Scan for the cell matching the given text and deliver its [x, y] coordinate at center. 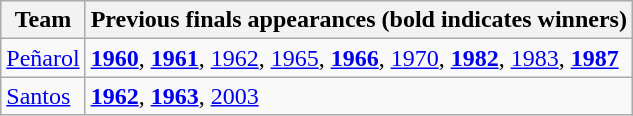
Previous finals appearances (bold indicates winners) [358, 20]
Team [43, 20]
1962, 1963, 2003 [358, 96]
1960, 1961, 1962, 1965, 1966, 1970, 1982, 1983, 1987 [358, 58]
Peñarol [43, 58]
Santos [43, 96]
